Provide the (X, Y) coordinate of the cell's center where the given text is located.  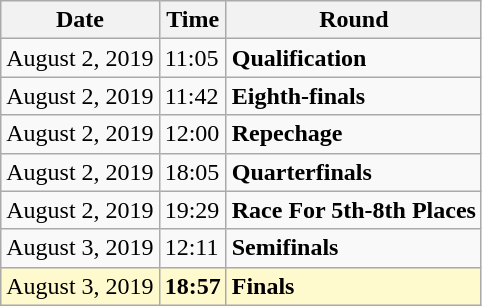
Finals (354, 286)
Qualification (354, 58)
12:11 (192, 248)
11:42 (192, 96)
Repechage (354, 134)
Round (354, 20)
Eighth-finals (354, 96)
Race For 5th-8th Places (354, 210)
18:57 (192, 286)
11:05 (192, 58)
Quarterfinals (354, 172)
Date (80, 20)
18:05 (192, 172)
19:29 (192, 210)
12:00 (192, 134)
Time (192, 20)
Semifinals (354, 248)
